For the text-containing cell, return its midpoint in (X, Y) coordinate format. 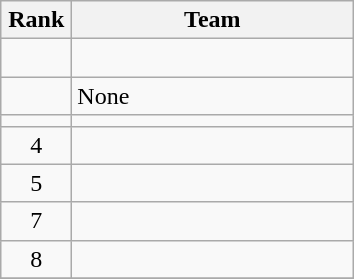
8 (36, 259)
7 (36, 221)
None (212, 96)
Rank (36, 20)
Team (212, 20)
5 (36, 183)
4 (36, 145)
